Detect which cell encompasses the target text, then output its (X, Y) center coordinate. 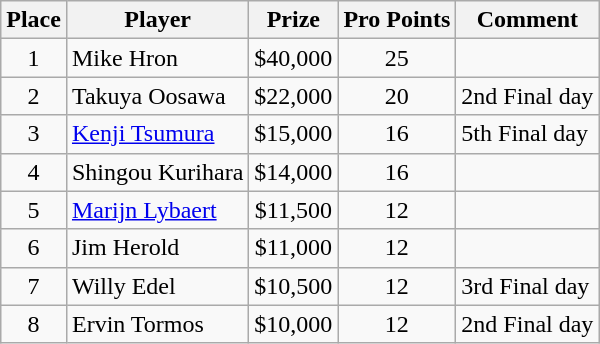
$11,000 (294, 248)
Takuya Oosawa (157, 96)
Mike Hron (157, 58)
Jim Herold (157, 248)
$15,000 (294, 134)
Ervin Tormos (157, 324)
Willy Edel (157, 286)
Comment (528, 20)
20 (397, 96)
1 (34, 58)
6 (34, 248)
$40,000 (294, 58)
$10,000 (294, 324)
Kenji Tsumura (157, 134)
$10,500 (294, 286)
Pro Points (397, 20)
2 (34, 96)
8 (34, 324)
5 (34, 210)
7 (34, 286)
$14,000 (294, 172)
3rd Final day (528, 286)
3 (34, 134)
Marijn Lybaert (157, 210)
4 (34, 172)
Prize (294, 20)
5th Final day (528, 134)
Place (34, 20)
$22,000 (294, 96)
Player (157, 20)
$11,500 (294, 210)
25 (397, 58)
Shingou Kurihara (157, 172)
